Determine the (X, Y) coordinate at the center of the cell enclosing the given text.  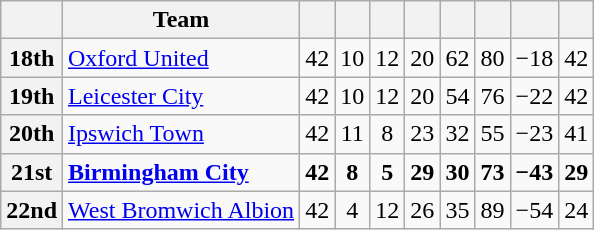
19th (32, 96)
−22 (534, 96)
Ipswich Town (182, 134)
54 (458, 96)
−18 (534, 58)
−43 (534, 172)
23 (422, 134)
18th (32, 58)
West Bromwich Albion (182, 210)
11 (352, 134)
Team (182, 20)
62 (458, 58)
73 (492, 172)
Birmingham City (182, 172)
Leicester City (182, 96)
26 (422, 210)
32 (458, 134)
−23 (534, 134)
76 (492, 96)
35 (458, 210)
55 (492, 134)
4 (352, 210)
80 (492, 58)
−54 (534, 210)
41 (576, 134)
24 (576, 210)
20th (32, 134)
30 (458, 172)
5 (388, 172)
Oxford United (182, 58)
21st (32, 172)
89 (492, 210)
22nd (32, 210)
